Search for the cell housing the specified text and yield its [x, y] center coordinate. 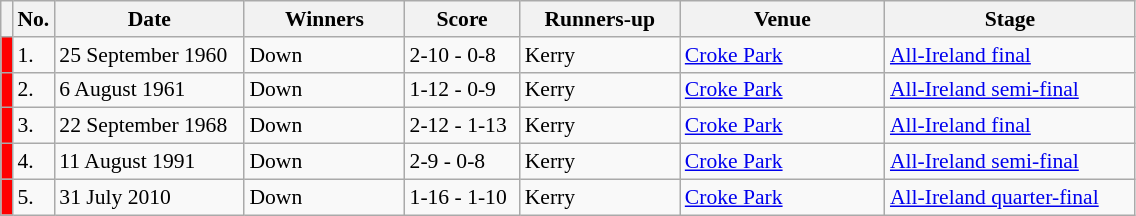
2-9 - 0-8 [462, 162]
5. [33, 197]
1-16 - 1-10 [462, 197]
2. [33, 90]
Date [149, 19]
22 September 1968 [149, 126]
Runners-up [600, 19]
25 September 1960 [149, 55]
Stage [1010, 19]
2-12 - 1-13 [462, 126]
No. [33, 19]
All-Ireland quarter-final [1010, 197]
31 July 2010 [149, 197]
Score [462, 19]
6 August 1961 [149, 90]
1. [33, 55]
2-10 - 0-8 [462, 55]
1-12 - 0-9 [462, 90]
Winners [324, 19]
3. [33, 126]
4. [33, 162]
Venue [782, 19]
11 August 1991 [149, 162]
